Output the [X, Y] coordinate of the center of the cell containing the given text.  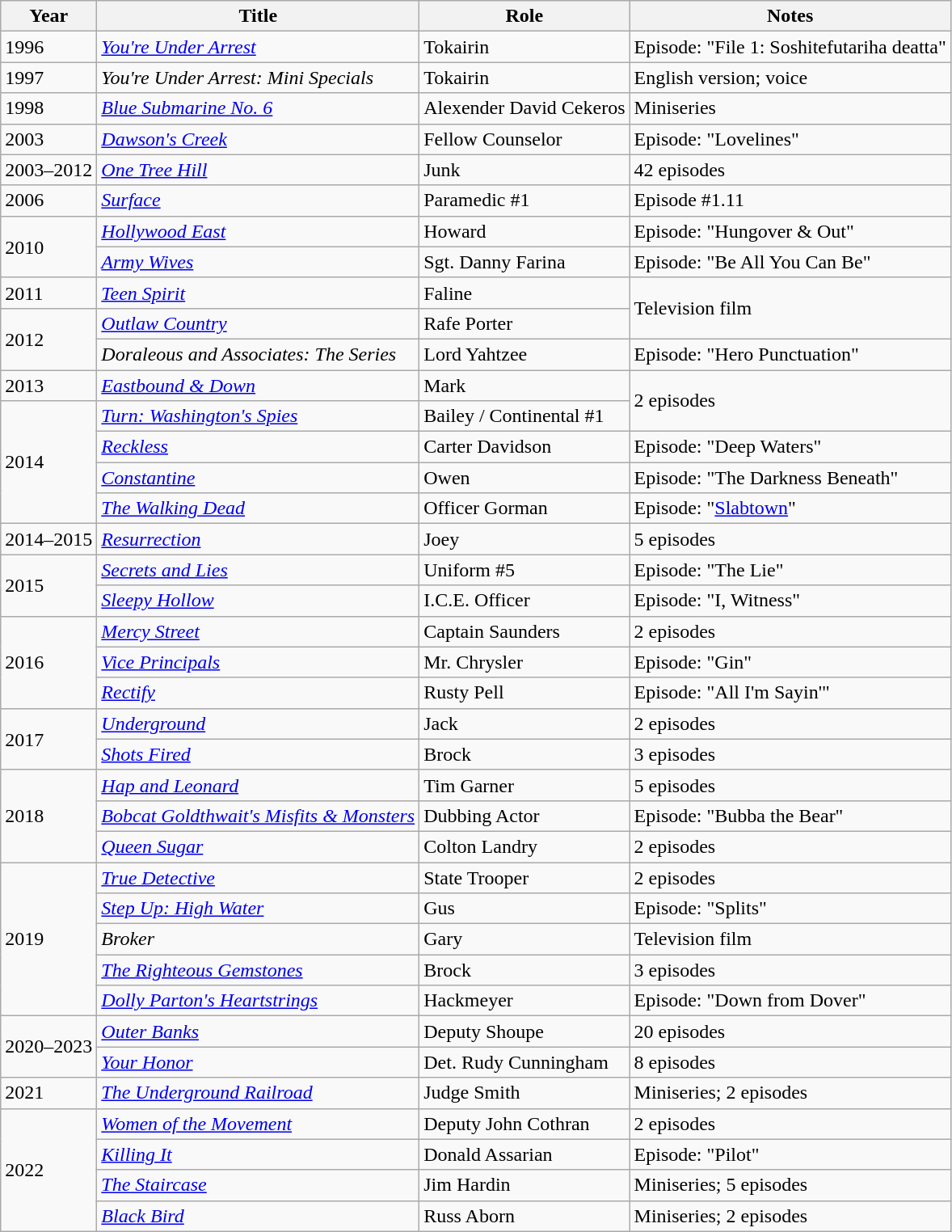
Doraleous and Associates: The Series [259, 354]
2014 [48, 462]
Alexender David Cekeros [524, 108]
One Tree Hill [259, 170]
2003–2012 [48, 170]
Episode: "The Lie" [790, 570]
English version; voice [790, 78]
Turn: Washington's Spies [259, 416]
Joey [524, 539]
Episode: "Down from Dover" [790, 1001]
Notes [790, 16]
Episode: "Gin" [790, 662]
Gus [524, 909]
Dawson's Creek [259, 139]
Constantine [259, 478]
Blue Submarine No. 6 [259, 108]
2021 [48, 1093]
Hap and Leonard [259, 785]
Bailey / Continental #1 [524, 416]
Rectify [259, 693]
Deputy John Cothran [524, 1124]
Faline [524, 293]
Queen Sugar [259, 846]
Carter Davidson [524, 447]
2006 [48, 200]
Outer Banks [259, 1032]
2018 [48, 816]
Dolly Parton's Heartstrings [259, 1001]
Jack [524, 724]
Judge Smith [524, 1093]
Bobcat Goldthwait's Misfits & Monsters [259, 816]
Sgt. Danny Farina [524, 262]
2015 [48, 585]
Fellow Counselor [524, 139]
Rafe Porter [524, 323]
Episode: "Pilot" [790, 1154]
Rusty Pell [524, 693]
Episode: "Bubba the Bear" [790, 816]
Vice Principals [259, 662]
2022 [48, 1170]
Women of the Movement [259, 1124]
Miniseries; 5 episodes [790, 1185]
Junk [524, 170]
Episode: "Hero Punctuation" [790, 354]
Owen [524, 478]
Tim Garner [524, 785]
Surface [259, 200]
You're Under Arrest: Mini Specials [259, 78]
Deputy Shoupe [524, 1032]
1998 [48, 108]
Step Up: High Water [259, 909]
1997 [48, 78]
Episode: "I, Witness" [790, 601]
State Trooper [524, 877]
Title [259, 16]
Black Bird [259, 1216]
Mercy Street [259, 631]
Uniform #5 [524, 570]
Jim Hardin [524, 1185]
Lord Yahtzee [524, 354]
Dubbing Actor [524, 816]
Mark [524, 386]
42 episodes [790, 170]
True Detective [259, 877]
Gary [524, 939]
Episode: "Be All You Can Be" [790, 262]
20 episodes [790, 1032]
Killing It [259, 1154]
Hollywood East [259, 231]
Det. Rudy Cunningham [524, 1062]
Colton Landry [524, 846]
Officer Gorman [524, 508]
Broker [259, 939]
Army Wives [259, 262]
Your Honor [259, 1062]
Shots Fired [259, 754]
Secrets and Lies [259, 570]
Episode: "Lovelines" [790, 139]
The Walking Dead [259, 508]
2013 [48, 386]
Episode #1.11 [790, 200]
Reckless [259, 447]
Outlaw Country [259, 323]
Russ Aborn [524, 1216]
Episode: "The Darkness Beneath" [790, 478]
Teen Spirit [259, 293]
Episode: "Hungover & Out" [790, 231]
Underground [259, 724]
Episode: "Deep Waters" [790, 447]
2020–2023 [48, 1047]
Paramedic #1 [524, 200]
2011 [48, 293]
Donald Assarian [524, 1154]
Year [48, 16]
The Staircase [259, 1185]
2010 [48, 247]
2012 [48, 339]
1996 [48, 47]
Mr. Chrysler [524, 662]
2016 [48, 662]
Role [524, 16]
The Underground Railroad [259, 1093]
Howard [524, 231]
Episode: "Splits" [790, 909]
You're Under Arrest [259, 47]
2003 [48, 139]
Sleepy Hollow [259, 601]
Captain Saunders [524, 631]
Hackmeyer [524, 1001]
I.C.E. Officer [524, 601]
Eastbound & Down [259, 386]
The Righteous Gemstones [259, 970]
2019 [48, 939]
Episode: "All I'm Sayin'" [790, 693]
Episode: "Slabtown" [790, 508]
Miniseries [790, 108]
2017 [48, 739]
Episode: "File 1: Soshitefutariha deatta" [790, 47]
8 episodes [790, 1062]
Resurrection [259, 539]
2014–2015 [48, 539]
